Return the [X, Y] coordinate for the center point of the cell that contains the specified text.  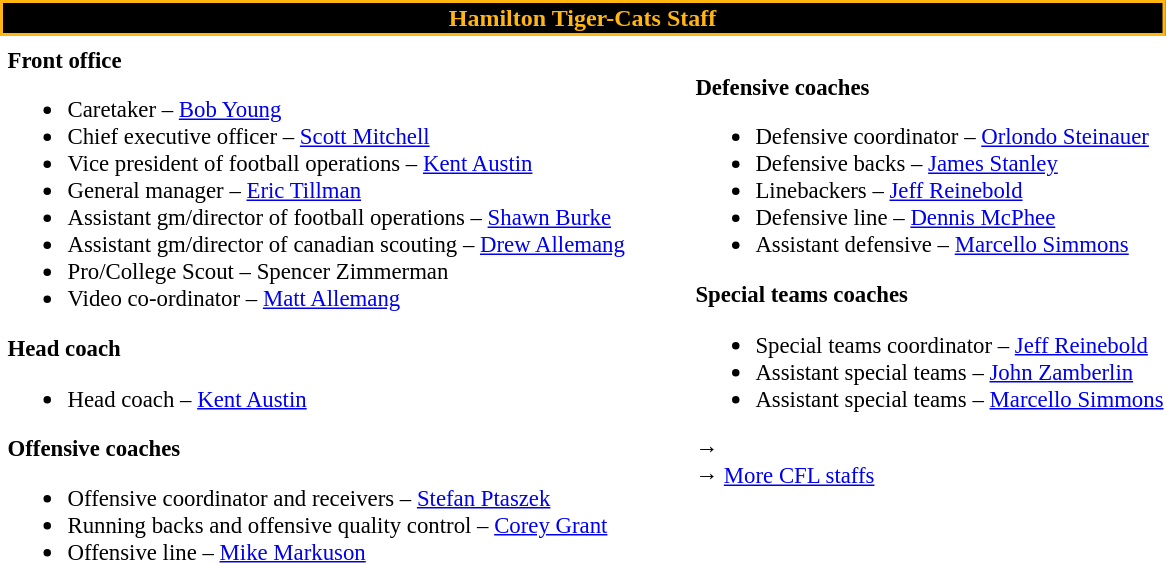
Hamilton Tiger-Cats Staff [582, 18]
